Return the [x, y] coordinate for the center point of the cell that contains the specified text.  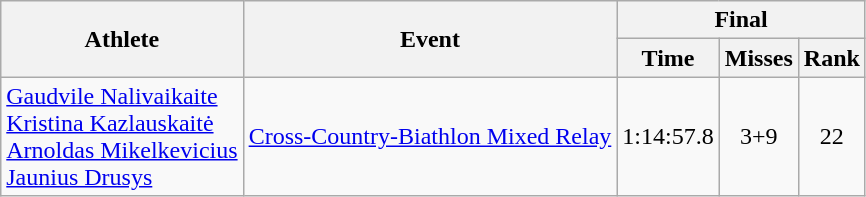
Rank [832, 58]
3+9 [758, 136]
Gaudvile NalivaikaiteKristina KazlauskaitėArnoldas MikelkeviciusJaunius Drusys [122, 136]
Time [668, 58]
1:14:57.8 [668, 136]
Event [430, 39]
22 [832, 136]
Cross-Country-Biathlon Mixed Relay [430, 136]
Final [742, 20]
Misses [758, 58]
Athlete [122, 39]
